Search for the cell housing the specified text and yield its [X, Y] center coordinate. 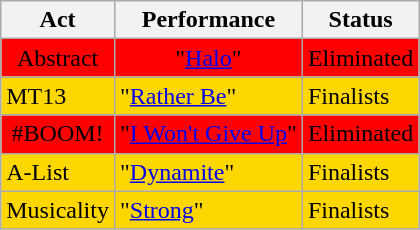
Performance [208, 20]
MT13 [58, 96]
Act [58, 20]
"Strong" [208, 210]
"Rather Be" [208, 96]
"I Won't Give Up" [208, 134]
"Dynamite" [208, 172]
#BOOM! [58, 134]
Musicality [58, 210]
"Halo" [208, 58]
Status [360, 20]
A-List [58, 172]
Abstract [58, 58]
